Detect which cell encompasses the target text, then output its (X, Y) center coordinate. 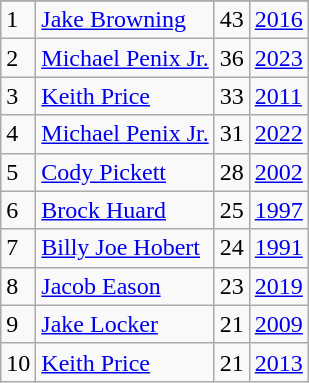
Jake Browning (125, 20)
Jake Locker (125, 324)
2 (18, 58)
7 (18, 248)
33 (232, 96)
6 (18, 210)
2016 (278, 20)
2023 (278, 58)
10 (18, 362)
2019 (278, 286)
2009 (278, 324)
1997 (278, 210)
8 (18, 286)
9 (18, 324)
2022 (278, 134)
28 (232, 172)
Billy Joe Hobert (125, 248)
23 (232, 286)
Brock Huard (125, 210)
36 (232, 58)
4 (18, 134)
2011 (278, 96)
Jacob Eason (125, 286)
Cody Pickett (125, 172)
5 (18, 172)
24 (232, 248)
1991 (278, 248)
2002 (278, 172)
31 (232, 134)
3 (18, 96)
2013 (278, 362)
25 (232, 210)
43 (232, 20)
1 (18, 20)
